Return the (x, y) coordinate for the center point of the cell that contains the specified text.  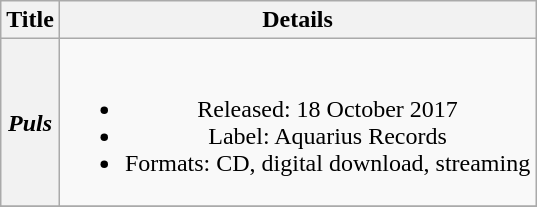
Details (297, 20)
Released: 18 October 2017Label: Aquarius RecordsFormats: CD, digital download, streaming (297, 122)
Title (30, 20)
Puls (30, 122)
